Search for the cell housing the specified text and yield its (X, Y) center coordinate. 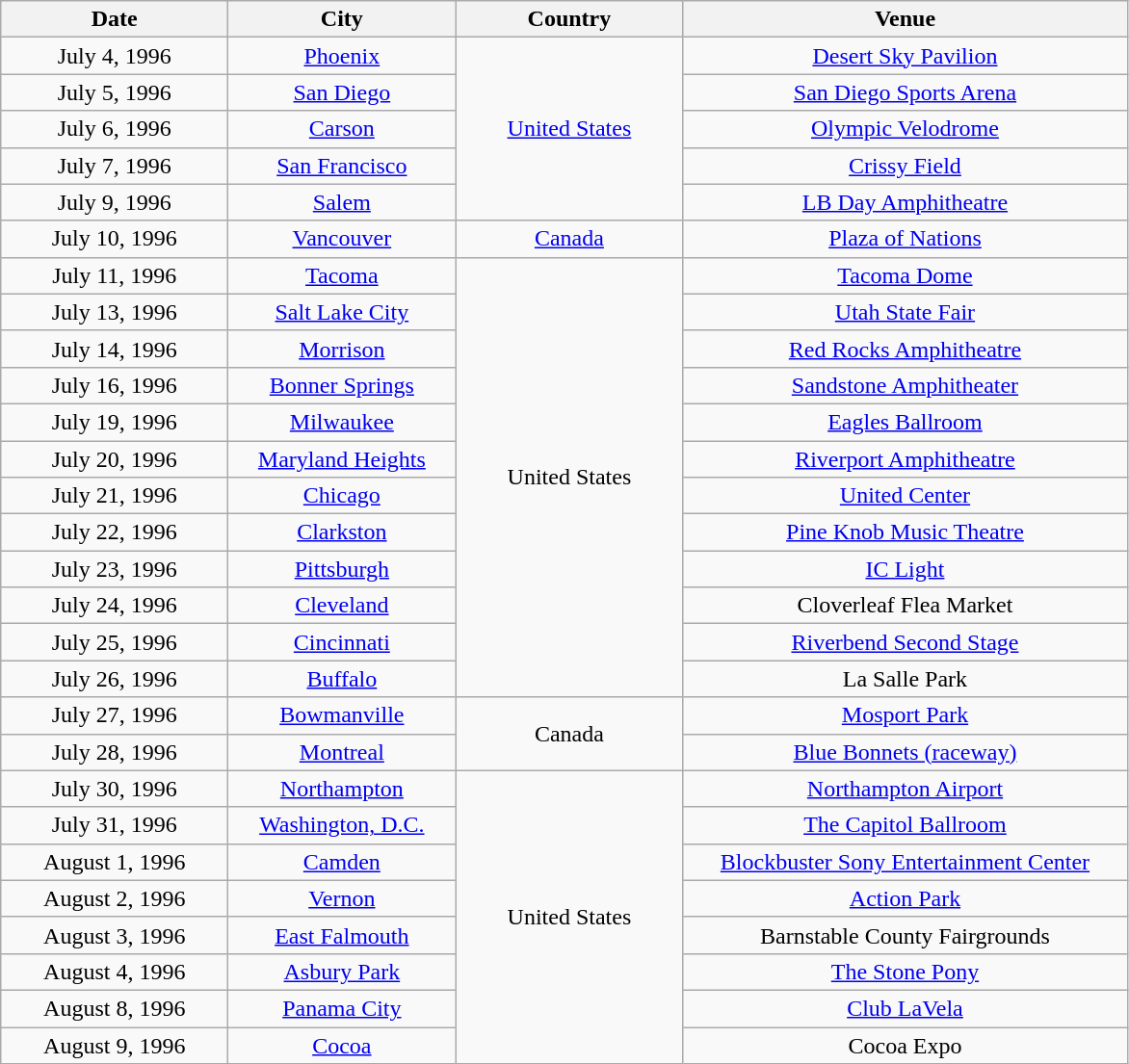
July 10, 1996 (115, 239)
San Diego Sports Arena (906, 92)
July 14, 1996 (115, 349)
Tacoma Dome (906, 275)
July 25, 1996 (115, 642)
LB Day Amphitheatre (906, 202)
August 1, 1996 (115, 862)
The Capitol Ballroom (906, 825)
The Stone Pony (906, 972)
Tacoma (342, 275)
Morrison (342, 349)
San Francisco (342, 166)
Olympic Velodrome (906, 129)
July 21, 1996 (115, 496)
Mosport Park (906, 715)
Carson (342, 129)
Date (115, 19)
August 8, 1996 (115, 1008)
Blue Bonnets (raceway) (906, 752)
Eagles Ballroom (906, 422)
Cloverleaf Flea Market (906, 606)
Sandstone Amphitheater (906, 385)
Riverbend Second Stage (906, 642)
July 28, 1996 (115, 752)
Crissy Field (906, 166)
Bonner Springs (342, 385)
Pine Knob Music Theatre (906, 532)
July 16, 1996 (115, 385)
IC Light (906, 569)
July 9, 1996 (115, 202)
East Falmouth (342, 935)
Cincinnati (342, 642)
United Center (906, 496)
Cleveland (342, 606)
July 6, 1996 (115, 129)
City (342, 19)
July 11, 1996 (115, 275)
August 2, 1996 (115, 898)
July 4, 1996 (115, 56)
Asbury Park (342, 972)
Montreal (342, 752)
Pittsburgh (342, 569)
August 3, 1996 (115, 935)
Chicago (342, 496)
Venue (906, 19)
Washington, D.C. (342, 825)
Maryland Heights (342, 459)
Red Rocks Amphitheatre (906, 349)
Action Park (906, 898)
San Diego (342, 92)
Northampton (342, 789)
July 23, 1996 (115, 569)
July 22, 1996 (115, 532)
Utah State Fair (906, 312)
Riverport Amphitheatre (906, 459)
Phoenix (342, 56)
August 4, 1996 (115, 972)
July 20, 1996 (115, 459)
July 27, 1996 (115, 715)
July 26, 1996 (115, 679)
Northampton Airport (906, 789)
Salem (342, 202)
Buffalo (342, 679)
Vernon (342, 898)
Milwaukee (342, 422)
La Salle Park (906, 679)
Desert Sky Pavilion (906, 56)
Plaza of Nations (906, 239)
August 9, 1996 (115, 1045)
Country (569, 19)
July 5, 1996 (115, 92)
July 19, 1996 (115, 422)
Salt Lake City (342, 312)
Club LaVela (906, 1008)
Clarkston (342, 532)
Cocoa Expo (906, 1045)
July 30, 1996 (115, 789)
Bowmanville (342, 715)
Cocoa (342, 1045)
July 31, 1996 (115, 825)
Panama City (342, 1008)
July 13, 1996 (115, 312)
Camden (342, 862)
July 7, 1996 (115, 166)
Vancouver (342, 239)
Barnstable County Fairgrounds (906, 935)
Blockbuster Sony Entertainment Center (906, 862)
July 24, 1996 (115, 606)
